Determine the [x, y] coordinate at the center of the cell enclosing the given text.  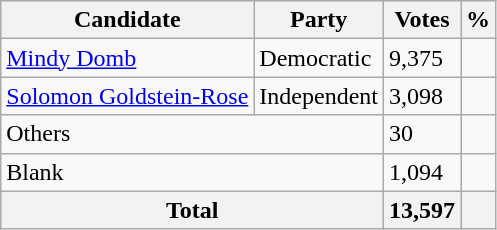
Total [192, 210]
Others [192, 134]
Candidate [128, 20]
Blank [192, 172]
Party [319, 20]
Solomon Goldstein-Rose [128, 96]
Independent [319, 96]
3,098 [422, 96]
Democratic [319, 58]
Mindy Domb [128, 58]
9,375 [422, 58]
1,094 [422, 172]
Votes [422, 20]
13,597 [422, 210]
% [478, 20]
30 [422, 134]
